Capture the cell that displays the provided text and extract its [X, Y] central coordinate. 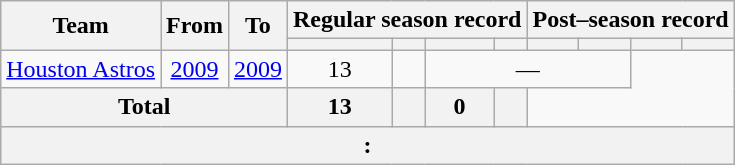
Team [81, 26]
— [528, 69]
Post–season record [630, 20]
From [194, 26]
To [258, 26]
: [368, 145]
0 [460, 107]
Houston Astros [81, 69]
Regular season record [408, 20]
Total [144, 107]
